Detect which cell encompasses the target text, then output its [x, y] center coordinate. 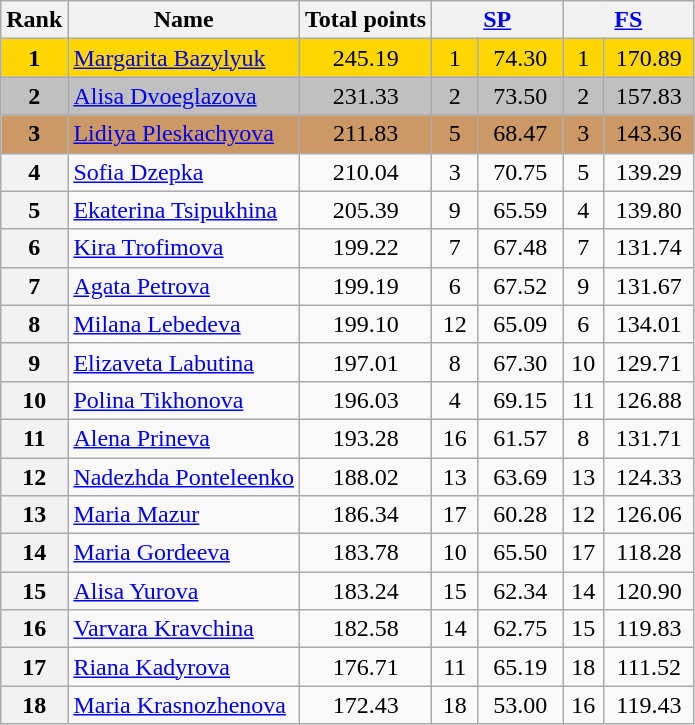
67.52 [520, 286]
199.10 [366, 324]
Elizaveta Labutina [184, 362]
131.71 [649, 438]
119.43 [649, 705]
67.30 [520, 362]
65.50 [520, 553]
53.00 [520, 705]
196.03 [366, 400]
Alisa Dvoeglazova [184, 96]
Varvara Kravchina [184, 629]
Ekaterina Tsipukhina [184, 210]
193.28 [366, 438]
Name [184, 20]
172.43 [366, 705]
129.71 [649, 362]
Agata Petrova [184, 286]
126.06 [649, 515]
68.47 [520, 134]
205.39 [366, 210]
176.71 [366, 667]
Kira Trofimova [184, 248]
65.59 [520, 210]
Rank [34, 20]
63.69 [520, 477]
Maria Krasnozhenova [184, 705]
65.19 [520, 667]
182.58 [366, 629]
69.15 [520, 400]
Riana Kadyrova [184, 667]
124.33 [649, 477]
183.24 [366, 591]
74.30 [520, 58]
62.75 [520, 629]
Sofia Dzepka [184, 172]
231.33 [366, 96]
61.57 [520, 438]
Alena Prineva [184, 438]
Nadezhda Ponteleenko [184, 477]
Milana Lebedeva [184, 324]
139.29 [649, 172]
197.01 [366, 362]
60.28 [520, 515]
62.34 [520, 591]
118.28 [649, 553]
126.88 [649, 400]
183.78 [366, 553]
Polina Tikhonova [184, 400]
Maria Gordeeva [184, 553]
199.22 [366, 248]
73.50 [520, 96]
Total points [366, 20]
65.09 [520, 324]
67.48 [520, 248]
210.04 [366, 172]
139.80 [649, 210]
FS [628, 20]
Margarita Bazylyuk [184, 58]
170.89 [649, 58]
131.67 [649, 286]
143.36 [649, 134]
188.02 [366, 477]
Alisa Yurova [184, 591]
111.52 [649, 667]
70.75 [520, 172]
199.19 [366, 286]
157.83 [649, 96]
SP [498, 20]
Lidiya Pleskachyova [184, 134]
Maria Mazur [184, 515]
120.90 [649, 591]
131.74 [649, 248]
211.83 [366, 134]
119.83 [649, 629]
186.34 [366, 515]
134.01 [649, 324]
245.19 [366, 58]
